Determine the [x, y] coordinate at the center of the cell enclosing the given text.  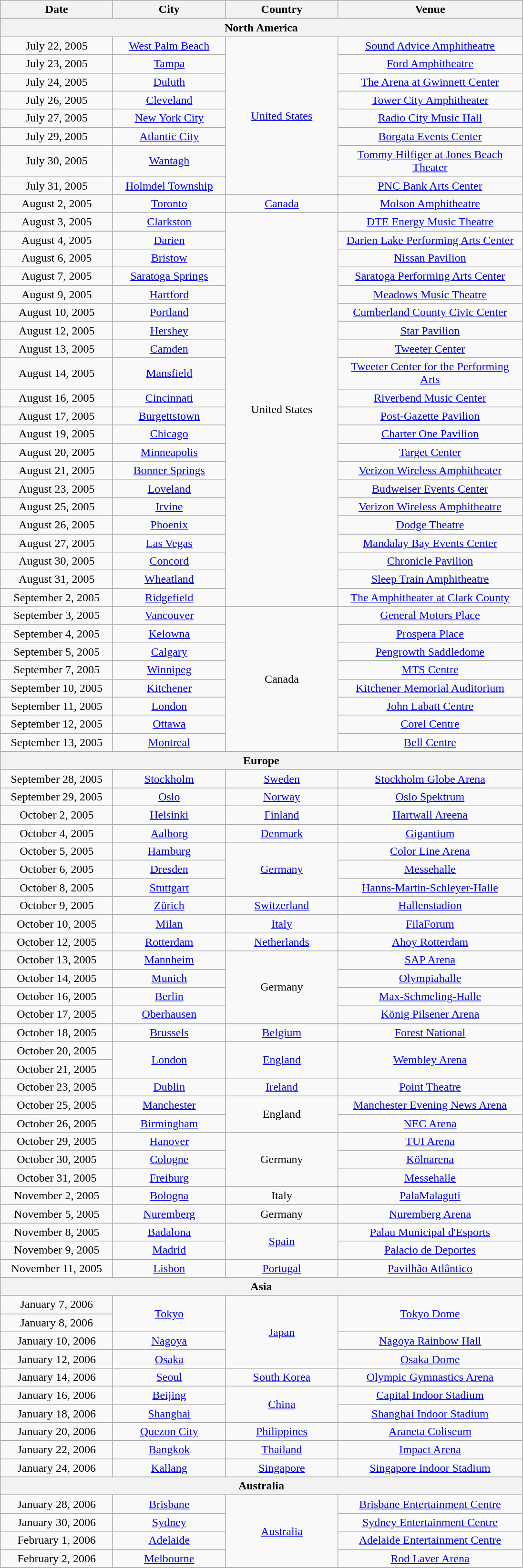
NEC Arena [430, 1123]
Palau Municipal d'Esports [430, 1232]
September 7, 2005 [57, 670]
August 6, 2005 [57, 258]
Calgary [169, 652]
August 4, 2005 [57, 240]
SAP Arena [430, 960]
Brisbane Entertainment Centre [430, 1504]
Meadows Music Theatre [430, 294]
September 5, 2005 [57, 652]
Oslo [169, 797]
Color Line Arena [430, 851]
Camden [169, 349]
Radio City Music Hall [430, 118]
Toronto [169, 203]
Winnipeg [169, 670]
Kallang [169, 1468]
January 16, 2006 [57, 1395]
Thailand [282, 1450]
Mandalay Bay Events Center [430, 543]
August 19, 2005 [57, 434]
Dodge Theatre [430, 525]
Manchester Evening News Arena [430, 1105]
October 8, 2005 [57, 888]
January 14, 2006 [57, 1377]
July 30, 2005 [57, 161]
Hamburg [169, 851]
Ireland [282, 1087]
October 2, 2005 [57, 815]
October 14, 2005 [57, 978]
Impact Arena [430, 1450]
Ottawa [169, 724]
Seoul [169, 1377]
Wheatland [169, 579]
Vancouver [169, 616]
Atlantic City [169, 136]
Darien [169, 240]
Osaka Dome [430, 1359]
PalaMalaguti [430, 1196]
Hartwall Areena [430, 815]
August 31, 2005 [57, 579]
Spain [282, 1241]
Target Center [430, 452]
Munich [169, 978]
Oberhausen [169, 1014]
Brussels [169, 1032]
North America [261, 28]
Cologne [169, 1160]
Olympic Gymnastics Arena [430, 1377]
Irvine [169, 506]
Charter One Pavilion [430, 434]
January 18, 2006 [57, 1414]
August 20, 2005 [57, 452]
China [282, 1404]
Verizon Wireless Amphitheatre [430, 506]
Hanover [169, 1142]
Kitchener Memorial Auditorium [430, 688]
Milan [169, 924]
Stockholm Globe Arena [430, 779]
Portland [169, 313]
Lisbon [169, 1268]
September 29, 2005 [57, 797]
November 8, 2005 [57, 1232]
Chicago [169, 434]
Tokyo [169, 1314]
January 30, 2006 [57, 1522]
October 31, 2005 [57, 1178]
Oslo Spektrum [430, 797]
Phoenix [169, 525]
Cincinnati [169, 398]
Hanns-Martin-Schleyer-Halle [430, 888]
January 8, 2006 [57, 1323]
October 13, 2005 [57, 960]
January 20, 2006 [57, 1432]
August 10, 2005 [57, 313]
January 24, 2006 [57, 1468]
Darien Lake Performing Arts Center [430, 240]
August 30, 2005 [57, 561]
General Motors Place [430, 616]
Europe [261, 760]
October 6, 2005 [57, 870]
TUI Arena [430, 1142]
Tokyo Dome [430, 1314]
January 22, 2006 [57, 1450]
Date [57, 10]
Japan [282, 1332]
Kelowna [169, 634]
July 31, 2005 [57, 185]
Denmark [282, 833]
Stuttgart [169, 888]
Madrid [169, 1250]
Burgettstown [169, 416]
Belgium [282, 1032]
Mansfield [169, 374]
August 7, 2005 [57, 276]
Budweiser Events Center [430, 488]
Nagoya [169, 1341]
October 4, 2005 [57, 833]
South Korea [282, 1377]
Pengrowth Saddledome [430, 652]
November 9, 2005 [57, 1250]
July 29, 2005 [57, 136]
August 14, 2005 [57, 374]
October 17, 2005 [57, 1014]
Aalborg [169, 833]
The Arena at Gwinnett Center [430, 82]
Manchester [169, 1105]
Rod Laver Arena [430, 1558]
October 12, 2005 [57, 942]
July 24, 2005 [57, 82]
John Labatt Centre [430, 706]
January 12, 2006 [57, 1359]
January 10, 2006 [57, 1341]
September 12, 2005 [57, 724]
New York City [169, 118]
Adelaide [169, 1540]
August 23, 2005 [57, 488]
Holmdel Township [169, 185]
November 11, 2005 [57, 1268]
Stockholm [169, 779]
Sweden [282, 779]
Loveland [169, 488]
FilaForum [430, 924]
July 23, 2005 [57, 64]
September 4, 2005 [57, 634]
Palacio de Deportes [430, 1250]
Point Theatre [430, 1087]
Freiburg [169, 1178]
Sydney [169, 1522]
Kölnarena [430, 1160]
Zürich [169, 906]
Venue [430, 10]
Portugal [282, 1268]
Singapore Indoor Stadium [430, 1468]
August 13, 2005 [57, 349]
Shanghai [169, 1414]
Shanghai Indoor Stadium [430, 1414]
January 7, 2006 [57, 1305]
Rotterdam [169, 942]
Las Vegas [169, 543]
January 28, 2006 [57, 1504]
August 21, 2005 [57, 470]
October 16, 2005 [57, 996]
Sleep Train Amphitheatre [430, 579]
PNC Bank Arts Center [430, 185]
Netherlands [282, 942]
Cumberland County Civic Center [430, 313]
Pavilhão Atlântico [430, 1268]
Tweeter Center [430, 349]
Bologna [169, 1196]
Asia [261, 1286]
Verizon Wireless Amphitheater [430, 470]
Hartford [169, 294]
Chronicle Pavilion [430, 561]
Beijing [169, 1395]
Molson Amphitheatre [430, 203]
Nuremberg Arena [430, 1214]
Post-Gazette Pavilion [430, 416]
The Amphitheater at Clark County [430, 597]
Ahoy Rotterdam [430, 942]
Philippines [282, 1432]
Dresden [169, 870]
Tweeter Center for the Performing Arts [430, 374]
Tower City Amphitheater [430, 100]
Nuremberg [169, 1214]
October 18, 2005 [57, 1032]
Country [282, 10]
Switzerland [282, 906]
August 17, 2005 [57, 416]
November 2, 2005 [57, 1196]
Melbourne [169, 1558]
MTS Centre [430, 670]
October 10, 2005 [57, 924]
Mannheim [169, 960]
Wembley Arena [430, 1060]
Olympiahalle [430, 978]
Riverbend Music Center [430, 398]
Birmingham [169, 1123]
Dublin [169, 1087]
Bangkok [169, 1450]
West Palm Beach [169, 46]
Minneapolis [169, 452]
Duluth [169, 82]
Osaka [169, 1359]
Kitchener [169, 688]
Prospera Place [430, 634]
Clarkston [169, 222]
August 3, 2005 [57, 222]
October 20, 2005 [57, 1051]
Brisbane [169, 1504]
Badalona [169, 1232]
September 10, 2005 [57, 688]
Cleveland [169, 100]
August 26, 2005 [57, 525]
November 5, 2005 [57, 1214]
September 3, 2005 [57, 616]
October 29, 2005 [57, 1142]
DTE Energy Music Theatre [430, 222]
Adelaide Entertainment Centre [430, 1540]
July 27, 2005 [57, 118]
Sound Advice Amphitheatre [430, 46]
August 27, 2005 [57, 543]
Tommy Hilfiger at Jones Beach Theater [430, 161]
September 28, 2005 [57, 779]
October 25, 2005 [57, 1105]
September 13, 2005 [57, 742]
Nissan Pavilion [430, 258]
Concord [169, 561]
Bristow [169, 258]
Finland [282, 815]
Araneta Coliseum [430, 1432]
Quezon City [169, 1432]
Corel Centre [430, 724]
Bell Centre [430, 742]
Helsinki [169, 815]
September 2, 2005 [57, 597]
Sydney Entertainment Centre [430, 1522]
August 2, 2005 [57, 203]
Norway [282, 797]
August 9, 2005 [57, 294]
October 30, 2005 [57, 1160]
Berlin [169, 996]
February 2, 2006 [57, 1558]
February 1, 2006 [57, 1540]
City [169, 10]
Star Pavilion [430, 331]
September 11, 2005 [57, 706]
Gigantium [430, 833]
July 26, 2005 [57, 100]
Singapore [282, 1468]
Nagoya Rainbow Hall [430, 1341]
Saratoga Performing Arts Center [430, 276]
Ford Amphitheatre [430, 64]
October 26, 2005 [57, 1123]
Wantagh [169, 161]
October 9, 2005 [57, 906]
Tampa [169, 64]
August 12, 2005 [57, 331]
Borgata Events Center [430, 136]
Ridgefield [169, 597]
August 25, 2005 [57, 506]
October 5, 2005 [57, 851]
October 21, 2005 [57, 1069]
Saratoga Springs [169, 276]
Max-Schmeling-Halle [430, 996]
Hershey [169, 331]
Montreal [169, 742]
Bonner Springs [169, 470]
Capital Indoor Stadium [430, 1395]
October 23, 2005 [57, 1087]
Forest National [430, 1032]
Hallenstadion [430, 906]
July 22, 2005 [57, 46]
August 16, 2005 [57, 398]
König Pilsener Arena [430, 1014]
